Capture the cell that displays the provided text and extract its [x, y] central coordinate. 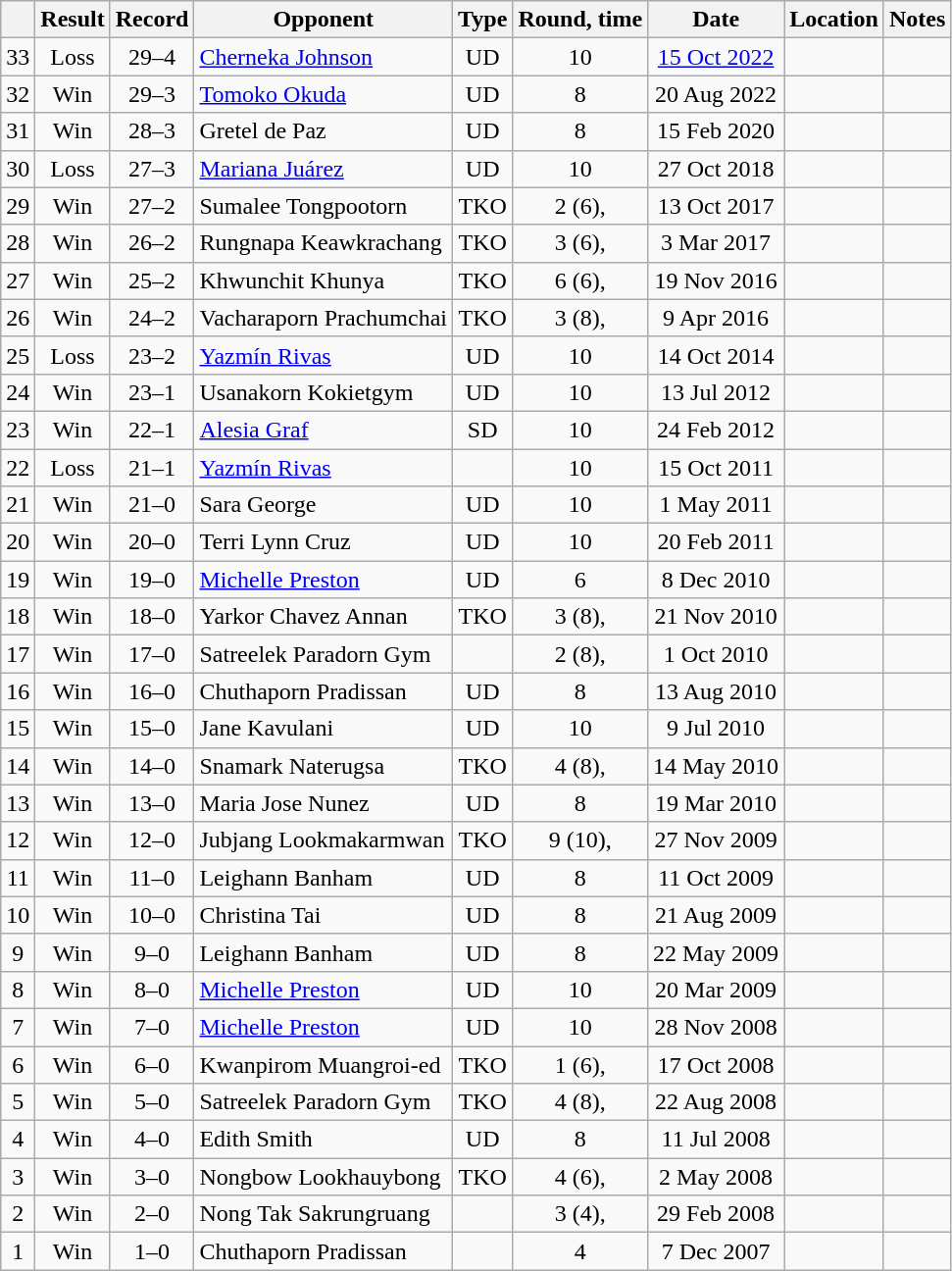
1 Oct 2010 [716, 654]
7 Dec 2007 [716, 1251]
2–0 [152, 1214]
21–1 [152, 468]
30 [18, 169]
9 Jul 2010 [716, 729]
Tomoko Okuda [324, 94]
21 Nov 2010 [716, 617]
15 Feb 2020 [716, 131]
20 Feb 2011 [716, 542]
13 Oct 2017 [716, 206]
10–0 [152, 915]
Jubjang Lookmakarmwan [324, 840]
15 Oct 2022 [716, 57]
28–3 [152, 131]
11 [18, 878]
15 [18, 729]
12 [18, 840]
20 [18, 542]
1 May 2011 [716, 505]
Sara George [324, 505]
19 Nov 2016 [716, 280]
14 Oct 2014 [716, 355]
29 [18, 206]
14–0 [152, 766]
22 May 2009 [716, 952]
27 Nov 2009 [716, 840]
7 [18, 1027]
13 [18, 803]
18 [18, 617]
Christina Tai [324, 915]
14 May 2010 [716, 766]
28 [18, 243]
2 May 2008 [716, 1177]
Vacharaporn Prachumchai [324, 318]
Mariana Juárez [324, 169]
9 (10), [580, 840]
14 [18, 766]
23–2 [152, 355]
9 [18, 952]
1 (6), [580, 1064]
17 [18, 654]
17–0 [152, 654]
4 (6), [580, 1177]
27–2 [152, 206]
15–0 [152, 729]
Jane Kavulani [324, 729]
22 Aug 2008 [716, 1102]
Kwanpirom Muangroi-ed [324, 1064]
20 Mar 2009 [716, 990]
9 Apr 2016 [716, 318]
3 (4), [580, 1214]
9–0 [152, 952]
5–0 [152, 1102]
Record [152, 20]
1–0 [152, 1251]
2 (8), [580, 654]
11–0 [152, 878]
13 Aug 2010 [716, 691]
12–0 [152, 840]
19 Mar 2010 [716, 803]
Date [716, 20]
24–2 [152, 318]
22–1 [152, 430]
2 [18, 1214]
13 Jul 2012 [716, 392]
Sumalee Tongpootorn [324, 206]
Location [834, 20]
Gretel de Paz [324, 131]
15 Oct 2011 [716, 468]
19 [18, 580]
21–0 [152, 505]
3 [18, 1177]
31 [18, 131]
Cherneka Johnson [324, 57]
Opponent [324, 20]
21 [18, 505]
Type [482, 20]
11 Jul 2008 [716, 1140]
20–0 [152, 542]
6–0 [152, 1064]
23–1 [152, 392]
Rungnapa Keawkrachang [324, 243]
26–2 [152, 243]
13–0 [152, 803]
29–4 [152, 57]
21 Aug 2009 [716, 915]
SD [482, 430]
20 Aug 2022 [716, 94]
33 [18, 57]
28 Nov 2008 [716, 1027]
24 [18, 392]
Maria Jose Nunez [324, 803]
27–3 [152, 169]
Nong Tak Sakrungruang [324, 1214]
29–3 [152, 94]
23 [18, 430]
26 [18, 318]
Round, time [580, 20]
11 Oct 2009 [716, 878]
29 Feb 2008 [716, 1214]
25 [18, 355]
3–0 [152, 1177]
2 (6), [580, 206]
3 Mar 2017 [716, 243]
8 Dec 2010 [716, 580]
Nongbow Lookhauybong [324, 1177]
Yarkor Chavez Annan [324, 617]
32 [18, 94]
25–2 [152, 280]
Khwunchit Khunya [324, 280]
6 (6), [580, 280]
18–0 [152, 617]
Terri Lynn Cruz [324, 542]
27 [18, 280]
27 Oct 2018 [716, 169]
16 [18, 691]
16–0 [152, 691]
24 Feb 2012 [716, 430]
7–0 [152, 1027]
5 [18, 1102]
Notes [917, 20]
Result [73, 20]
3 (6), [580, 243]
1 [18, 1251]
4–0 [152, 1140]
Usanakorn Kokietgym [324, 392]
Snamark Naterugsa [324, 766]
Edith Smith [324, 1140]
22 [18, 468]
19–0 [152, 580]
17 Oct 2008 [716, 1064]
8–0 [152, 990]
Alesia Graf [324, 430]
